Search for the cell housing the specified text and yield its (x, y) center coordinate. 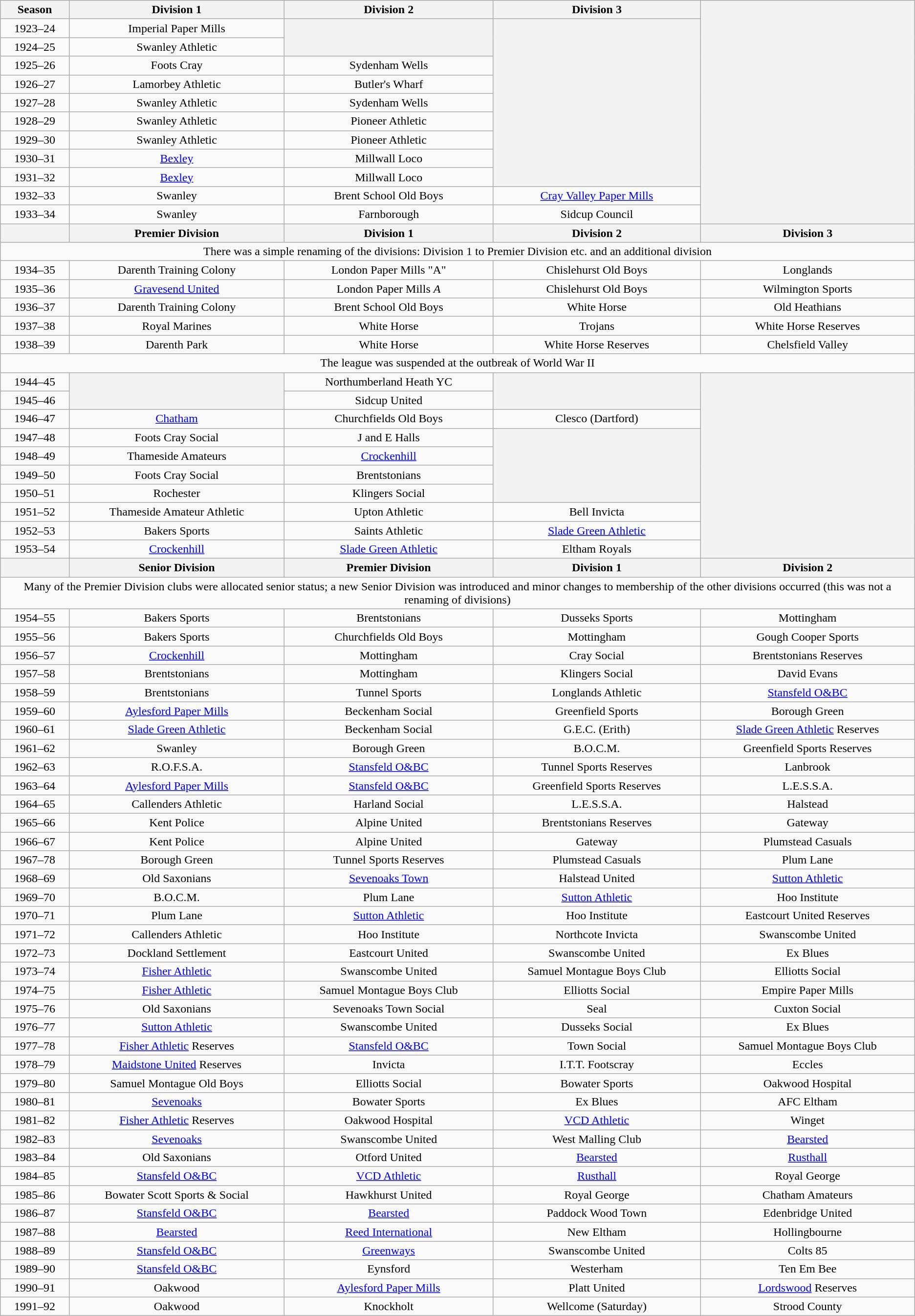
1978–79 (35, 1064)
Dockland Settlement (176, 953)
Longlands Athletic (597, 692)
1931–32 (35, 177)
Farnborough (389, 214)
Royal Marines (176, 326)
Bowater Scott Sports & Social (176, 1195)
Bell Invicta (597, 512)
1928–29 (35, 121)
1950–51 (35, 493)
Seal (597, 1009)
Lamorbey Athletic (176, 84)
1934–35 (35, 270)
1936–37 (35, 307)
1964–65 (35, 804)
1959–60 (35, 711)
Northumberland Heath YC (389, 382)
Chatham Amateurs (807, 1195)
1969–70 (35, 897)
Samuel Montague Old Boys (176, 1083)
1929–30 (35, 140)
1958–59 (35, 692)
1972–73 (35, 953)
1975–76 (35, 1009)
1981–82 (35, 1120)
Greenfield Sports (597, 711)
1988–89 (35, 1251)
J and E Halls (389, 437)
Edenbridge United (807, 1213)
Hollingbourne (807, 1232)
There was a simple renaming of the divisions: Division 1 to Premier Division etc. and an additional division (457, 252)
Longlands (807, 270)
1976–77 (35, 1027)
1965–66 (35, 822)
Invicta (389, 1064)
1951–52 (35, 512)
1948–49 (35, 456)
Eastcourt United (389, 953)
Maidstone United Reserves (176, 1064)
1982–83 (35, 1139)
1970–71 (35, 916)
1927–28 (35, 103)
1932–33 (35, 195)
The league was suspended at the outbreak of World War II (457, 363)
1925–26 (35, 65)
Strood County (807, 1306)
1990–91 (35, 1288)
1957–58 (35, 674)
1968–69 (35, 879)
1926–27 (35, 84)
1962–63 (35, 767)
Knockholt (389, 1306)
Rochester (176, 493)
1984–85 (35, 1176)
1952–53 (35, 530)
1944–45 (35, 382)
Gough Cooper Sports (807, 637)
Harland Social (389, 804)
1937–38 (35, 326)
London Paper Mills A (389, 289)
1933–34 (35, 214)
Greenways (389, 1251)
Trojans (597, 326)
Eltham Royals (597, 549)
Wilmington Sports (807, 289)
1986–87 (35, 1213)
David Evans (807, 674)
1979–80 (35, 1083)
Clesco (Dartford) (597, 419)
West Malling Club (597, 1139)
1960–61 (35, 730)
1924–25 (35, 47)
Cray Social (597, 655)
1977–78 (35, 1046)
Thameside Amateur Athletic (176, 512)
Darenth Park (176, 345)
Senior Division (176, 568)
Winget (807, 1120)
1967–78 (35, 860)
1989–90 (35, 1269)
Platt United (597, 1288)
Ten Em Bee (807, 1269)
Town Social (597, 1046)
Eynsford (389, 1269)
1971–72 (35, 934)
Paddock Wood Town (597, 1213)
1961–62 (35, 748)
Eastcourt United Reserves (807, 916)
1953–54 (35, 549)
AFC Eltham (807, 1101)
1985–86 (35, 1195)
Butler's Wharf (389, 84)
Slade Green Athletic Reserves (807, 730)
Hawkhurst United (389, 1195)
1963–64 (35, 785)
Sevenoaks Town Social (389, 1009)
Sidcup United (389, 400)
Dusseks Sports (597, 618)
Upton Athletic (389, 512)
I.T.T. Footscray (597, 1064)
1966–67 (35, 841)
1930–31 (35, 158)
Empire Paper Mills (807, 990)
Cuxton Social (807, 1009)
1947–48 (35, 437)
Northcote Invicta (597, 934)
1956–57 (35, 655)
1949–50 (35, 475)
G.E.C. (Erith) (597, 730)
New Eltham (597, 1232)
1938–39 (35, 345)
Otford United (389, 1158)
Eccles (807, 1064)
Halstead (807, 804)
Dusseks Social (597, 1027)
1923–24 (35, 28)
Season (35, 10)
Lanbrook (807, 767)
Westerham (597, 1269)
Tunnel Sports (389, 692)
Thameside Amateurs (176, 456)
Reed International (389, 1232)
Cray Valley Paper Mills (597, 195)
1983–84 (35, 1158)
R.O.F.S.A. (176, 767)
Wellcome (Saturday) (597, 1306)
1945–46 (35, 400)
Imperial Paper Mills (176, 28)
Halstead United (597, 879)
1954–55 (35, 618)
Chelsfield Valley (807, 345)
1991–92 (35, 1306)
Lordswood Reserves (807, 1288)
1955–56 (35, 637)
1987–88 (35, 1232)
Sevenoaks Town (389, 879)
1935–36 (35, 289)
1980–81 (35, 1101)
Gravesend United (176, 289)
Sidcup Council (597, 214)
1946–47 (35, 419)
Foots Cray (176, 65)
London Paper Mills "A" (389, 270)
1974–75 (35, 990)
1973–74 (35, 971)
Old Heathians (807, 307)
Colts 85 (807, 1251)
Chatham (176, 419)
Saints Athletic (389, 530)
